Return [x, y] of the center of cell containing provided text 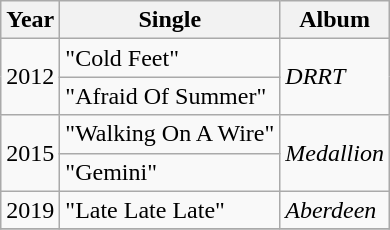
2015 [30, 153]
Year [30, 20]
2019 [30, 210]
Album [335, 20]
"Cold Feet" [170, 58]
Aberdeen [335, 210]
DRRT [335, 77]
"Gemini" [170, 172]
Medallion [335, 153]
"Late Late Late" [170, 210]
Single [170, 20]
"Walking On A Wire" [170, 134]
"Afraid Of Summer" [170, 96]
2012 [30, 77]
